Determine the (x, y) coordinate at the center of the cell enclosing the given text.  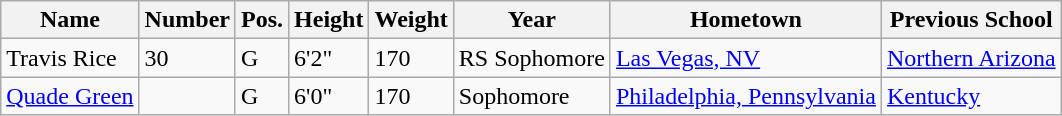
Kentucky (971, 96)
Sophomore (532, 96)
Pos. (262, 20)
6'2" (329, 58)
30 (187, 58)
Height (329, 20)
6'0" (329, 96)
Northern Arizona (971, 58)
RS Sophomore (532, 58)
Quade Green (70, 96)
Year (532, 20)
Philadelphia, Pennsylvania (746, 96)
Las Vegas, NV (746, 58)
Previous School (971, 20)
Travis Rice (70, 58)
Number (187, 20)
Hometown (746, 20)
Name (70, 20)
Weight (411, 20)
